Capture the cell that displays the provided text and extract its (X, Y) central coordinate. 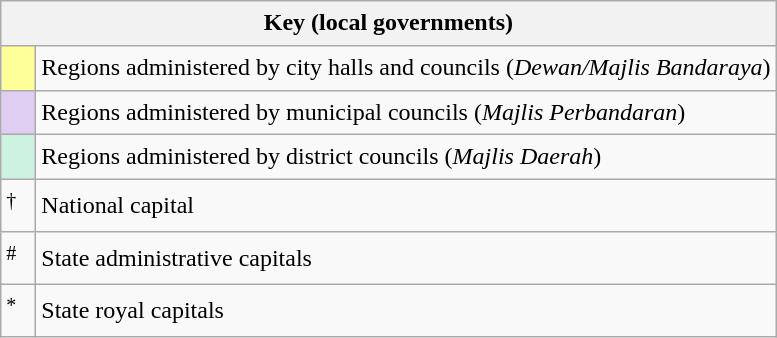
State royal capitals (406, 312)
* (18, 312)
Regions administered by city halls and councils (Dewan/Majlis Bandaraya) (406, 68)
Key (local governments) (388, 24)
State administrative capitals (406, 258)
# (18, 258)
† (18, 206)
Regions administered by municipal councils (Majlis Perbandaran) (406, 112)
National capital (406, 206)
Regions administered by district councils (Majlis Daerah) (406, 158)
